Find where the given text appears and provide that cell's center as (X, Y) coordinate. 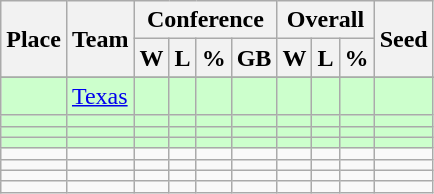
Conference (206, 20)
Team (100, 39)
Seed (404, 39)
Texas (100, 96)
Overall (326, 20)
Place (34, 39)
GB (254, 58)
